Provide the (X, Y) coordinate of the cell's center where the given text is located.  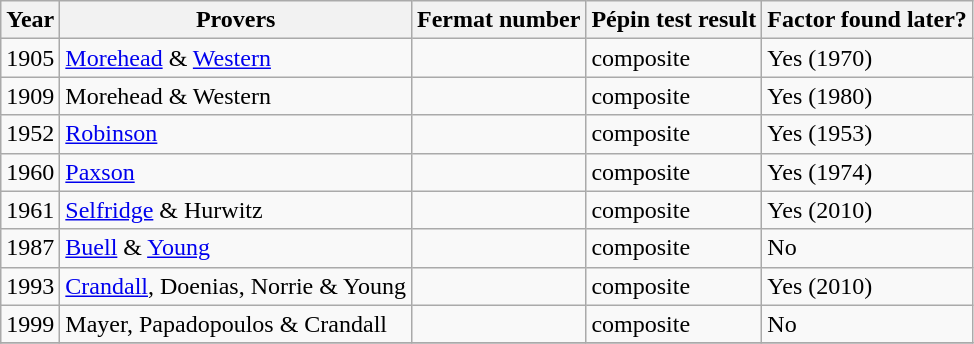
Yes (1974) (868, 172)
Factor found later? (868, 20)
1952 (30, 134)
Pépin test result (674, 20)
Yes (1953) (868, 134)
Selfridge & Hurwitz (236, 210)
Buell & Young (236, 248)
Crandall, Doenias, Norrie & Young (236, 286)
Robinson (236, 134)
Paxson (236, 172)
1960 (30, 172)
Fermat number (499, 20)
Yes (1980) (868, 96)
Year (30, 20)
Yes (1970) (868, 58)
1905 (30, 58)
Provers (236, 20)
1909 (30, 96)
1993 (30, 286)
1961 (30, 210)
Mayer, Papadopoulos & Crandall (236, 324)
1999 (30, 324)
1987 (30, 248)
